Identify which cell holds the provided text, then report its (X, Y) central coordinate. 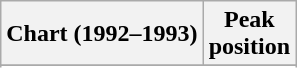
Chart (1992–1993) (102, 34)
Peak position (249, 34)
